Search for the cell housing the specified text and yield its [X, Y] center coordinate. 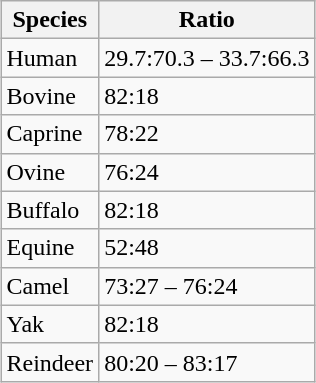
Reindeer [50, 362]
Camel [50, 286]
Human [50, 58]
Yak [50, 324]
Bovine [50, 96]
76:24 [207, 172]
Equine [50, 248]
Ratio [207, 20]
Ovine [50, 172]
78:22 [207, 134]
Buffalo [50, 210]
73:27 – 76:24 [207, 286]
Species [50, 20]
Caprine [50, 134]
80:20 – 83:17 [207, 362]
29.7:70.3 – 33.7:66.3 [207, 58]
52:48 [207, 248]
